Locate the cell with the specified text and output its (X, Y) center coordinate. 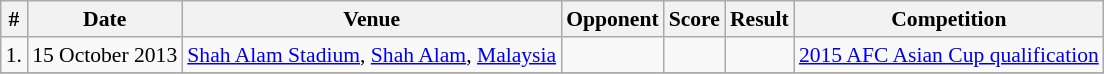
Competition (949, 19)
2015 AFC Asian Cup qualification (949, 55)
Shah Alam Stadium, Shah Alam, Malaysia (372, 55)
# (14, 19)
Date (104, 19)
1. (14, 55)
Score (694, 19)
15 October 2013 (104, 55)
Result (760, 19)
Venue (372, 19)
Opponent (612, 19)
